Detect which cell encompasses the target text, then output its [x, y] center coordinate. 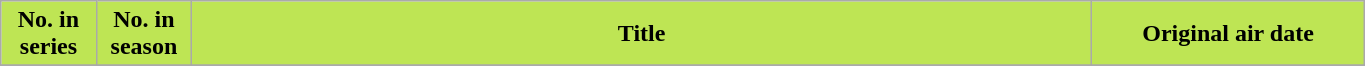
No. inseason [144, 34]
No. inseries [48, 34]
Original air date [1228, 34]
Title [642, 34]
